Find where the given text appears and provide that cell's center as (X, Y) coordinate. 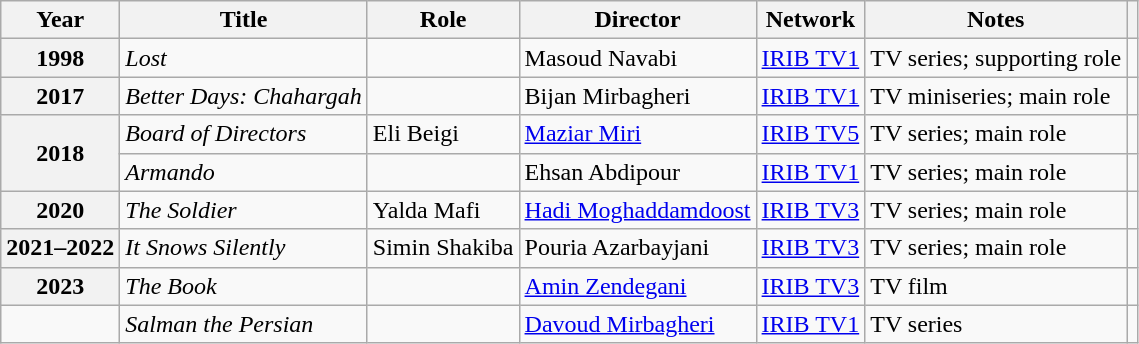
Davoud Mirbagheri (638, 324)
IRIB TV5 (810, 134)
Role (443, 20)
TV film (996, 286)
Title (244, 20)
Ehsan Abdipour (638, 172)
It Snows Silently (244, 248)
Yalda Mafi (443, 210)
TV series; supporting role (996, 58)
Lost (244, 58)
Eli Beigi (443, 134)
Notes (996, 20)
Director (638, 20)
2023 (60, 286)
2020 (60, 210)
TV series (996, 324)
2018 (60, 153)
Year (60, 20)
The Soldier (244, 210)
2021–2022 (60, 248)
Hadi Moghaddamdoost (638, 210)
1998 (60, 58)
TV miniseries; main role (996, 96)
Better Days: Chahargah (244, 96)
2017 (60, 96)
The Book (244, 286)
Bijan Mirbagheri (638, 96)
Masoud Navabi (638, 58)
Board of Directors (244, 134)
Armando (244, 172)
Pouria Azarbayjani (638, 248)
Salman the Persian (244, 324)
Amin Zendegani (638, 286)
Maziar Miri (638, 134)
Simin Shakiba (443, 248)
Network (810, 20)
